Search for the cell housing the specified text and yield its (x, y) center coordinate. 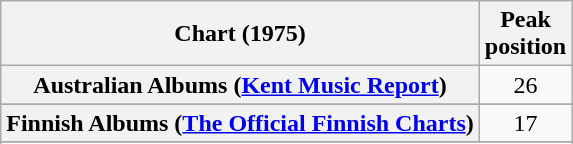
Peakposition (525, 34)
Australian Albums (Kent Music Report) (240, 85)
26 (525, 85)
17 (525, 123)
Finnish Albums (The Official Finnish Charts) (240, 123)
Chart (1975) (240, 34)
